Return the [X, Y] coordinate for the center point of the cell that contains the specified text.  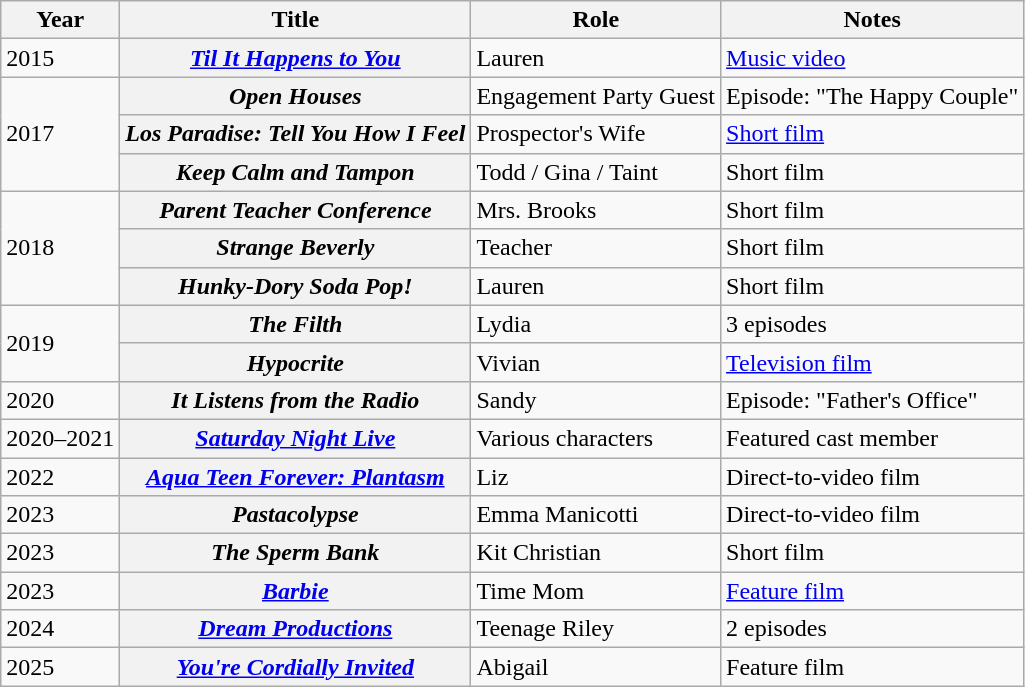
2018 [60, 248]
Prospector's Wife [596, 134]
Liz [596, 477]
2020–2021 [60, 438]
Strange Beverly [296, 248]
Open Houses [296, 96]
Various characters [596, 438]
Notes [872, 20]
2022 [60, 477]
Emma Manicotti [596, 515]
Title [296, 20]
2015 [60, 58]
Music video [872, 58]
2017 [60, 134]
Abigail [596, 667]
Aqua Teen Forever: Plantasm [296, 477]
Pastacolypse [296, 515]
2 episodes [872, 629]
Episode: "Father's Office" [872, 400]
Kit Christian [596, 553]
Television film [872, 362]
Saturday Night Live [296, 438]
2025 [60, 667]
Todd / Gina / Taint [596, 172]
Featured cast member [872, 438]
The Filth [296, 324]
Parent Teacher Conference [296, 210]
Role [596, 20]
You're Cordially Invited [296, 667]
Keep Calm and Tampon [296, 172]
Lydia [596, 324]
Mrs. Brooks [596, 210]
Dream Productions [296, 629]
2019 [60, 343]
Year [60, 20]
Hunky-Dory Soda Pop! [296, 286]
Teacher [596, 248]
Til It Happens to You [296, 58]
2024 [60, 629]
Los Paradise: Tell You How I Feel [296, 134]
The Sperm Bank [296, 553]
3 episodes [872, 324]
Engagement Party Guest [596, 96]
2020 [60, 400]
Episode: "The Happy Couple" [872, 96]
Vivian [596, 362]
Teenage Riley [596, 629]
Time Mom [596, 591]
Sandy [596, 400]
Hypocrite [296, 362]
Barbie [296, 591]
It Listens from the Radio [296, 400]
